Provide the (x, y) coordinate of the cell's center where the given text is located.  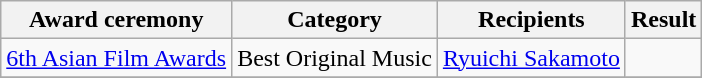
Best Original Music (335, 58)
Award ceremony (116, 20)
Recipients (531, 20)
6th Asian Film Awards (116, 58)
Ryuichi Sakamoto (531, 58)
Category (335, 20)
Result (663, 20)
